Return the [x, y] coordinate for the center point of the cell that contains the specified text.  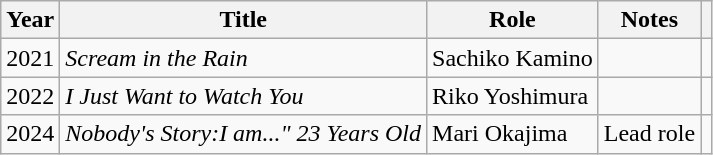
2021 [30, 58]
2024 [30, 134]
Lead role [649, 134]
2022 [30, 96]
Year [30, 20]
Title [244, 20]
Notes [649, 20]
Sachiko Kamino [513, 58]
Nobody's Story:I am..." 23 Years Old [244, 134]
Riko Yoshimura [513, 96]
Mari Okajima [513, 134]
Scream in the Rain [244, 58]
I Just Want to Watch You [244, 96]
Role [513, 20]
